From the cell containing the given text, extract its center point as [X, Y] coordinate. 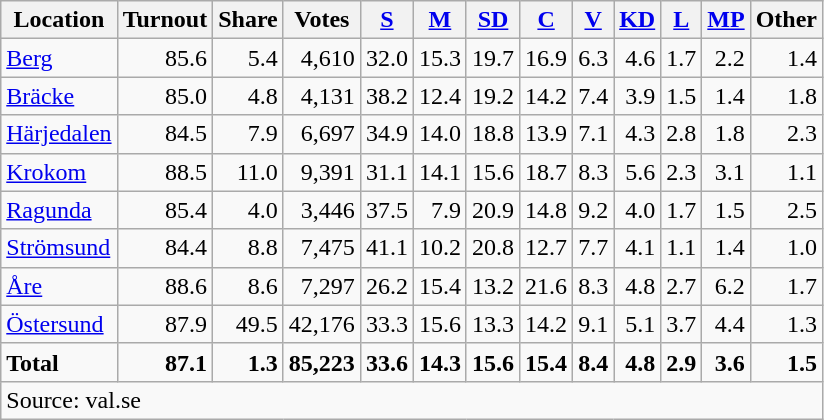
7.7 [594, 248]
V [594, 20]
41.1 [386, 248]
6.3 [594, 58]
10.2 [440, 248]
32.0 [386, 58]
12.7 [546, 248]
3.9 [638, 96]
3.6 [726, 362]
2.9 [682, 362]
Åre [59, 286]
84.5 [165, 134]
20.9 [492, 210]
6,697 [322, 134]
20.8 [492, 248]
Turnout [165, 20]
38.2 [386, 96]
8.4 [594, 362]
Other [786, 20]
4,610 [322, 58]
7,297 [322, 286]
S [386, 20]
Total [59, 362]
KD [638, 20]
C [546, 20]
84.4 [165, 248]
6.2 [726, 286]
3.7 [682, 324]
88.5 [165, 172]
14.8 [546, 210]
21.6 [546, 286]
Härjedalen [59, 134]
37.5 [386, 210]
7.4 [594, 96]
3,446 [322, 210]
MP [726, 20]
33.6 [386, 362]
3.1 [726, 172]
42,176 [322, 324]
4.6 [638, 58]
31.1 [386, 172]
14.1 [440, 172]
11.0 [248, 172]
13.3 [492, 324]
M [440, 20]
Ragunda [59, 210]
Berg [59, 58]
16.9 [546, 58]
8.8 [248, 248]
7.1 [594, 134]
2.8 [682, 134]
9.1 [594, 324]
4.1 [638, 248]
49.5 [248, 324]
SD [492, 20]
Share [248, 20]
18.8 [492, 134]
4,131 [322, 96]
34.9 [386, 134]
19.2 [492, 96]
88.6 [165, 286]
5.1 [638, 324]
1.0 [786, 248]
87.1 [165, 362]
9,391 [322, 172]
13.2 [492, 286]
18.7 [546, 172]
85.0 [165, 96]
14.0 [440, 134]
Votes [322, 20]
26.2 [386, 286]
15.3 [440, 58]
2.2 [726, 58]
8.6 [248, 286]
2.7 [682, 286]
Source: val.se [412, 400]
14.3 [440, 362]
Bräcke [59, 96]
5.6 [638, 172]
7,475 [322, 248]
12.4 [440, 96]
9.2 [594, 210]
5.4 [248, 58]
13.9 [546, 134]
L [682, 20]
Strömsund [59, 248]
4.4 [726, 324]
Location [59, 20]
Krokom [59, 172]
85.4 [165, 210]
Östersund [59, 324]
4.3 [638, 134]
85.6 [165, 58]
19.7 [492, 58]
33.3 [386, 324]
85,223 [322, 362]
2.5 [786, 210]
87.9 [165, 324]
